Provide the (X, Y) coordinate of the cell's center where the given text is located.  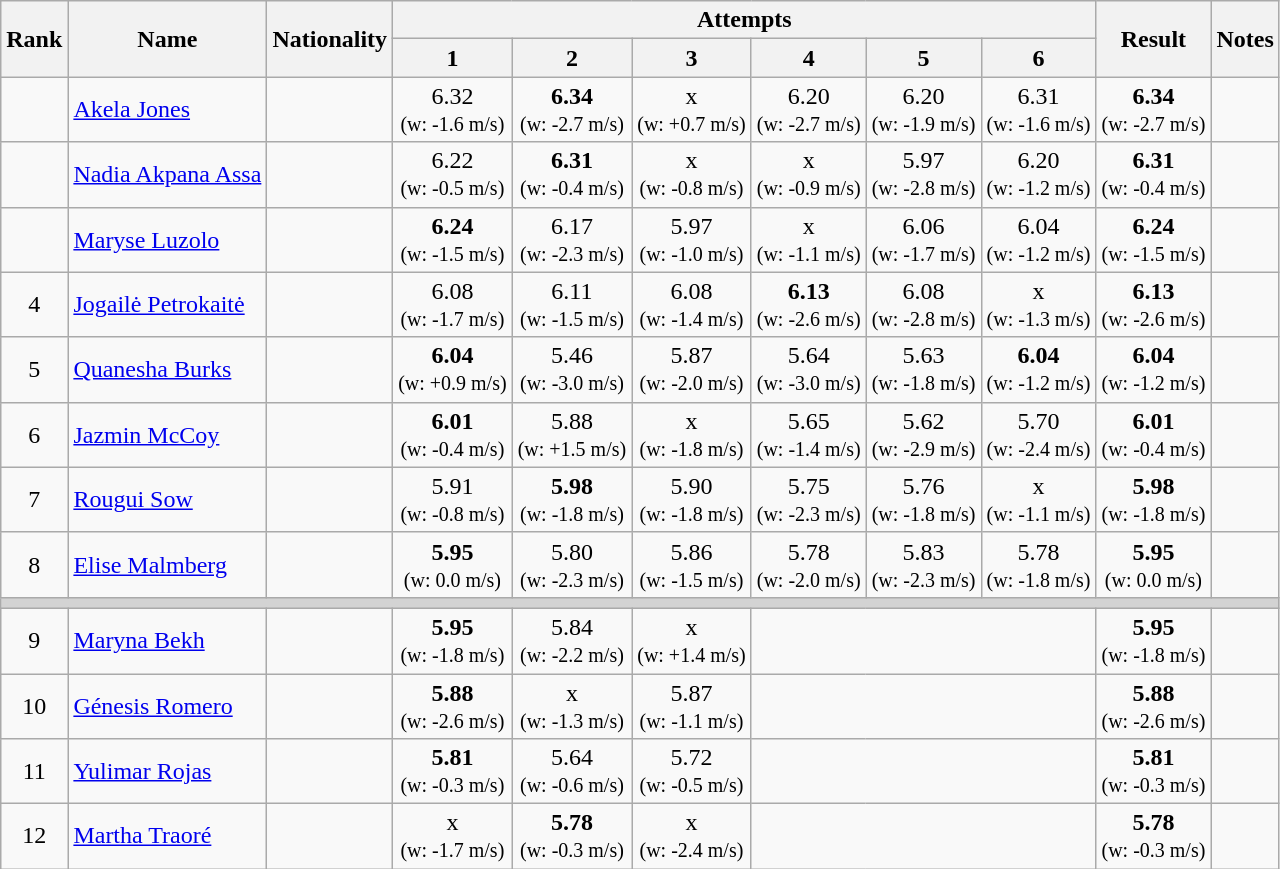
5.95(w: 0.0 m/s) (1154, 564)
6.34 (w: -2.7 m/s) (572, 110)
5.95 (w: -1.8 m/s) (453, 640)
Quanesha Burks (168, 370)
5.97 (w: -2.8 m/s) (924, 174)
5.65 (w: -1.4 m/s) (808, 434)
5.75 (w: -2.3 m/s) (808, 500)
5.84 (w: -2.2 m/s) (572, 640)
Attempts (744, 20)
3 (692, 58)
Martha Traoré (168, 836)
5.88(w: -2.6 m/s) (1154, 706)
6.06 (w: -1.7 m/s) (924, 240)
5.98 (w: -1.8 m/s) (572, 500)
Result (1154, 39)
6.31 (w: -0.4 m/s) (572, 174)
6.01 (w: -0.4 m/s) (453, 434)
8 (34, 564)
5.91 (w: -0.8 m/s) (453, 500)
x (w: -0.8 m/s) (692, 174)
5.78 (w: -0.3 m/s) (572, 836)
5.46 (w: -3.0 m/s) (572, 370)
5.90 (w: -1.8 m/s) (692, 500)
6.20 (w: -1.2 m/s) (1038, 174)
6.24(w: -1.5 m/s) (1154, 240)
x (w: -2.4 m/s) (692, 836)
Akela Jones (168, 110)
Nadia Akpana Assa (168, 174)
6.13 (w: -2.6 m/s) (808, 304)
5.78 (w: -1.8 m/s) (1038, 564)
6.34(w: -2.7 m/s) (1154, 110)
5.72 (w: -0.5 m/s) (692, 772)
Génesis Romero (168, 706)
10 (34, 706)
6.08 (w: -1.4 m/s) (692, 304)
5.95(w: -1.8 m/s) (1154, 640)
5.87 (w: -1.1 m/s) (692, 706)
x (w: +0.7 m/s) (692, 110)
5.95 (w: 0.0 m/s) (453, 564)
6.31 (w: -1.6 m/s) (1038, 110)
6.31(w: -0.4 m/s) (1154, 174)
9 (34, 640)
x (w: -1.8 m/s) (692, 434)
Name (168, 39)
6.13(w: -2.6 m/s) (1154, 304)
5.80 (w: -2.3 m/s) (572, 564)
Maryna Bekh (168, 640)
Nationality (330, 39)
Rougui Sow (168, 500)
5.70 (w: -2.4 m/s) (1038, 434)
5.78(w: -0.3 m/s) (1154, 836)
Notes (1245, 39)
x (w: +1.4 m/s) (692, 640)
5.78 (w: -2.0 m/s) (808, 564)
6.20 (w: -2.7 m/s) (808, 110)
5.98(w: -1.8 m/s) (1154, 500)
Jogailė Petrokaitė (168, 304)
5.86 (w: -1.5 m/s) (692, 564)
Rank (34, 39)
5.88 (w: -2.6 m/s) (453, 706)
6.01(w: -0.4 m/s) (1154, 434)
Yulimar Rojas (168, 772)
5.97 (w: -1.0 m/s) (692, 240)
Jazmin McCoy (168, 434)
5.81(w: -0.3 m/s) (1154, 772)
5.87 (w: -2.0 m/s) (692, 370)
5.83 (w: -2.3 m/s) (924, 564)
6.04 (w: +0.9 m/s) (453, 370)
5.64 (w: -0.6 m/s) (572, 772)
1 (453, 58)
5.62 (w: -2.9 m/s) (924, 434)
6.22 (w: -0.5 m/s) (453, 174)
x (w: -0.9 m/s) (808, 174)
5.63 (w: -1.8 m/s) (924, 370)
12 (34, 836)
11 (34, 772)
5.88 (w: +1.5 m/s) (572, 434)
6.04(w: -1.2 m/s) (1154, 370)
6.11 (w: -1.5 m/s) (572, 304)
6.08 (w: -2.8 m/s) (924, 304)
2 (572, 58)
6.32 (w: -1.6 m/s) (453, 110)
6.24 (w: -1.5 m/s) (453, 240)
Maryse Luzolo (168, 240)
Elise Malmberg (168, 564)
x (w: -1.7 m/s) (453, 836)
7 (34, 500)
6.20 (w: -1.9 m/s) (924, 110)
6.17 (w: -2.3 m/s) (572, 240)
5.81 (w: -0.3 m/s) (453, 772)
5.76 (w: -1.8 m/s) (924, 500)
6.08 (w: -1.7 m/s) (453, 304)
5.64 (w: -3.0 m/s) (808, 370)
